Pinpoint the cell where the given text exists, returning its (x, y) midpoint coordinate. 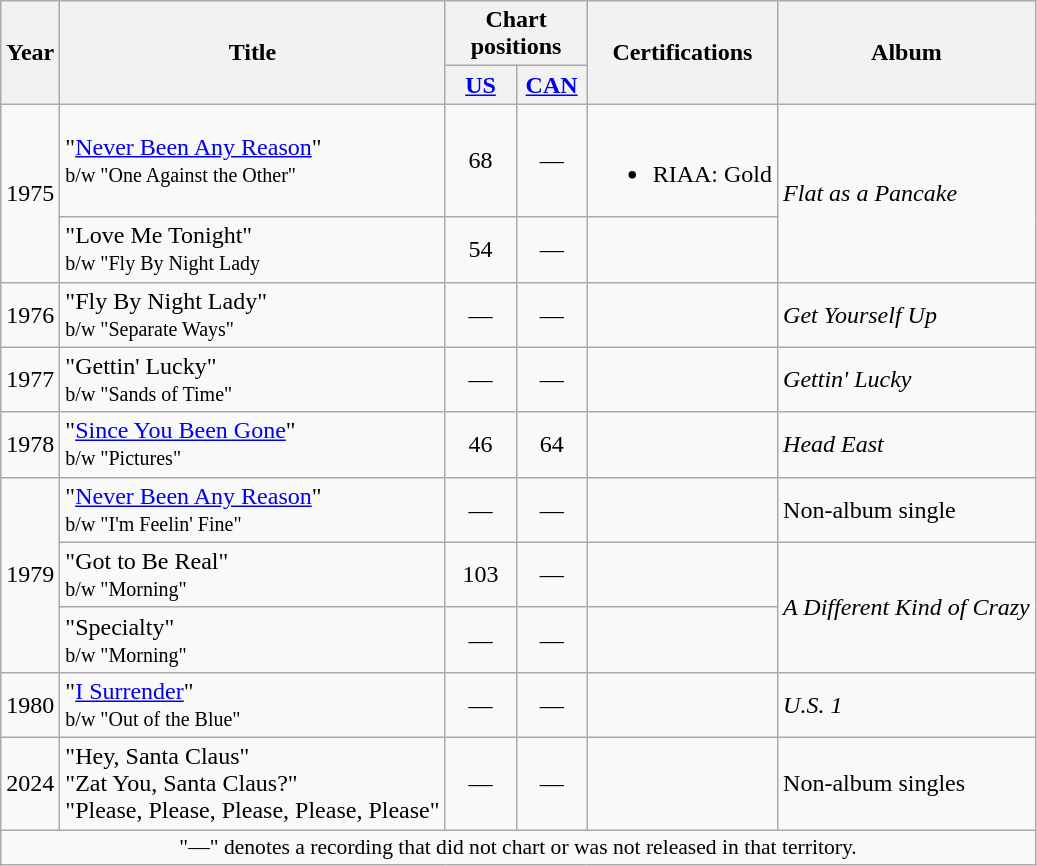
2024 (30, 783)
"Since You Been Gone"b/w "Pictures" (252, 444)
1975 (30, 193)
1978 (30, 444)
Title (252, 52)
Non-album singles (907, 783)
"Specialty"b/w "Morning" (252, 640)
103 (480, 574)
A Different Kind of Crazy (907, 607)
RIAA: Gold (682, 160)
1977 (30, 380)
"Love Me Tonight"b/w "Fly By Night Lady (252, 250)
Certifications (682, 52)
"Gettin' Lucky"b/w "Sands of Time" (252, 380)
46 (480, 444)
"Hey, Santa Claus""Zat You, Santa Claus?""Please, Please, Please, Please, Please" (252, 783)
CAN (552, 85)
Get Yourself Up (907, 314)
64 (552, 444)
"Fly By Night Lady"b/w "Separate Ways" (252, 314)
Album (907, 52)
US (480, 85)
1980 (30, 704)
1976 (30, 314)
Year (30, 52)
"Never Been Any Reason"b/w "I'm Feelin' Fine" (252, 510)
"—" denotes a recording that did not chart or was not released in that territory. (518, 848)
Flat as a Pancake (907, 193)
1979 (30, 574)
54 (480, 250)
Chart positions (516, 34)
"I Surrender"b/w "Out of the Blue" (252, 704)
"Got to Be Real"b/w "Morning" (252, 574)
Non-album single (907, 510)
"Never Been Any Reason"b/w "One Against the Other" (252, 160)
Gettin' Lucky (907, 380)
Head East (907, 444)
U.S. 1 (907, 704)
68 (480, 160)
